From the cell containing the given text, extract its center point as [x, y] coordinate. 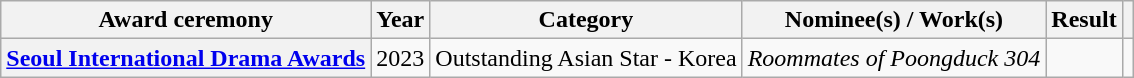
Seoul International Drama Awards [186, 58]
Category [586, 20]
Outstanding Asian Star - Korea [586, 58]
Nominee(s) / Work(s) [894, 20]
2023 [400, 58]
Year [400, 20]
Roommates of Poongduck 304 [894, 58]
Award ceremony [186, 20]
Result [1084, 20]
